From the cell containing the given text, extract its center point as [X, Y] coordinate. 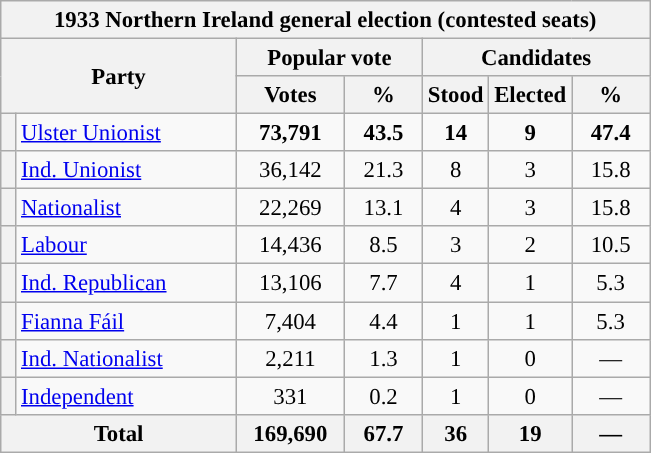
331 [290, 396]
2,211 [290, 358]
Ulster Unionist [126, 133]
Fianna Fáil [126, 321]
13,106 [290, 283]
Elected [530, 95]
10.5 [611, 245]
73,791 [290, 133]
Ind. Nationalist [126, 358]
14 [456, 133]
2 [530, 245]
1933 Northern Ireland general election (contested seats) [326, 20]
Popular vote [329, 58]
Party [119, 76]
169,690 [290, 433]
4.4 [383, 321]
9 [530, 133]
Candidates [536, 58]
67.7 [383, 433]
Nationalist [126, 208]
43.5 [383, 133]
Stood [456, 95]
1.3 [383, 358]
36 [456, 433]
Votes [290, 95]
Independent [126, 396]
Ind. Republican [126, 283]
Ind. Unionist [126, 170]
13.1 [383, 208]
Total [119, 433]
21.3 [383, 170]
8 [456, 170]
47.4 [611, 133]
8.5 [383, 245]
14,436 [290, 245]
22,269 [290, 208]
Labour [126, 245]
0.2 [383, 396]
36,142 [290, 170]
7,404 [290, 321]
19 [530, 433]
7.7 [383, 283]
